Extract the (x, y) coordinate from the center of the cell holding the provided text.  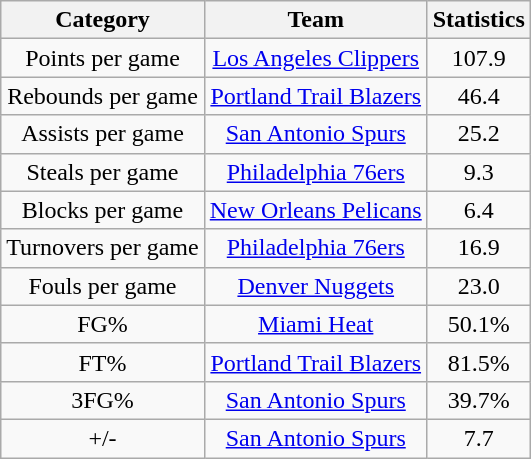
New Orleans Pelicans (316, 210)
23.0 (478, 286)
39.7% (478, 400)
107.9 (478, 58)
Turnovers per game (102, 248)
Team (316, 20)
Points per game (102, 58)
Denver Nuggets (316, 286)
FT% (102, 362)
Category (102, 20)
50.1% (478, 324)
Steals per game (102, 172)
46.4 (478, 96)
FG% (102, 324)
16.9 (478, 248)
6.4 (478, 210)
Miami Heat (316, 324)
25.2 (478, 134)
9.3 (478, 172)
Statistics (478, 20)
Assists per game (102, 134)
+/- (102, 438)
Rebounds per game (102, 96)
Blocks per game (102, 210)
81.5% (478, 362)
Fouls per game (102, 286)
7.7 (478, 438)
3FG% (102, 400)
Los Angeles Clippers (316, 58)
